Determine the [x, y] coordinate at the center of the cell enclosing the given text.  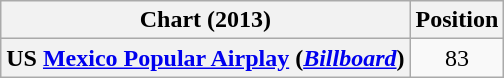
US Mexico Popular Airplay (Billboard) [206, 58]
Position [457, 20]
83 [457, 58]
Chart (2013) [206, 20]
